Output the (x, y) coordinate of the center of the cell containing the given text.  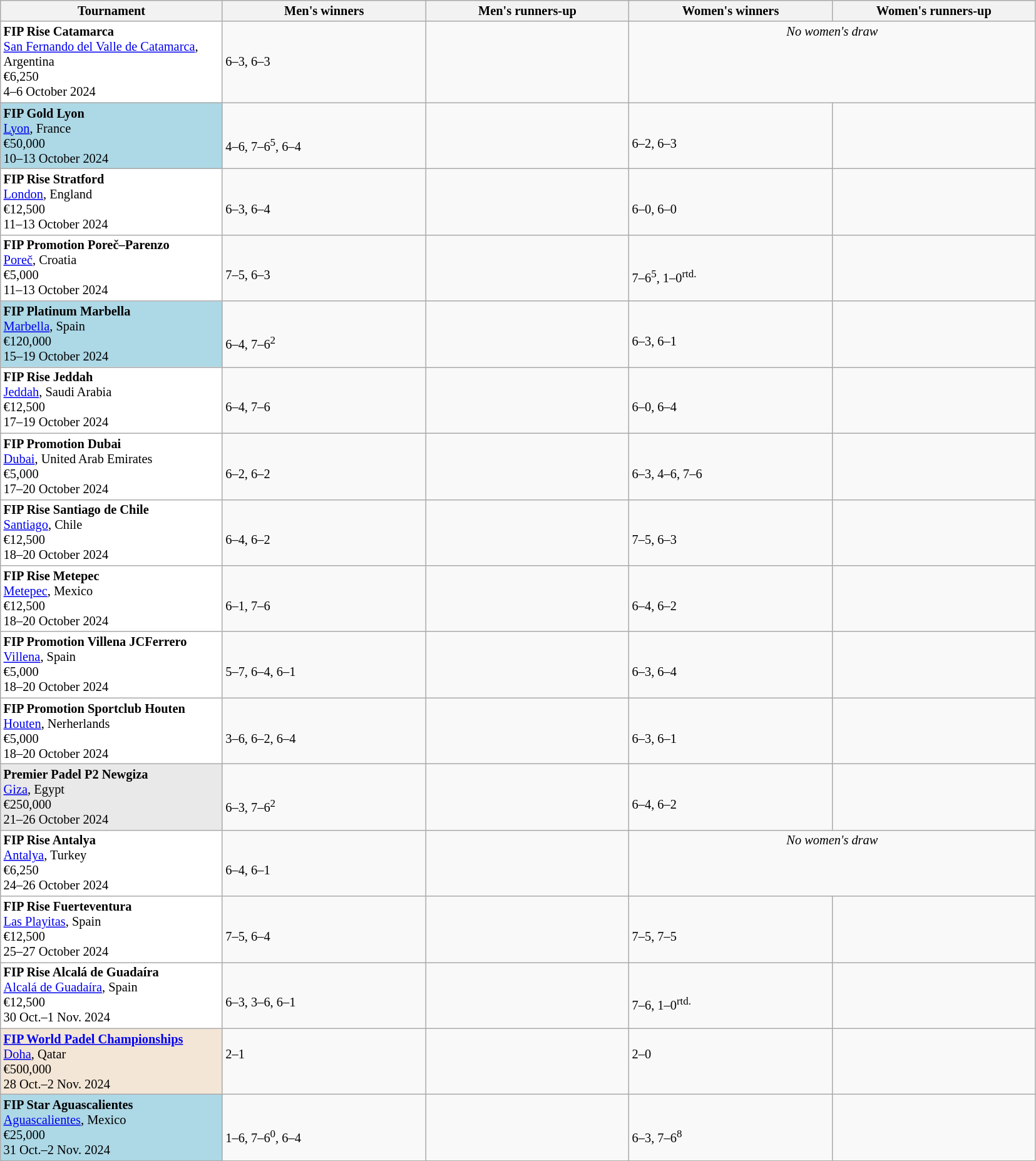
6–3, 7–62 (324, 797)
6–4, 7–6 (324, 400)
FIP Promotion Villena JCFerreroVillena, Spain€5,00018–20 October 2024 (111, 665)
2–1 (324, 1061)
FIP Promotion Sportclub HoutenHouten, Nerherlands€5,00018–20 October 2024 (111, 731)
6–2, 6–2 (324, 466)
6–3, 6–3 (324, 62)
Men's winners (324, 11)
7–5, 6–4 (324, 929)
FIP Rise CatamarcaSan Fernando del Valle de Catamarca, Argentina€6,2504–6 October 2024 (111, 62)
6–0, 6–4 (731, 400)
6–1, 7–6 (324, 598)
7–65, 1–0rtd. (731, 268)
FIP Rise Santiago de ChileSantiago, Chile€12,50018–20 October 2024 (111, 533)
6–2, 6–3 (731, 136)
FIP Platinum MarbellaMarbella, Spain€120,00015–19 October 2024 (111, 334)
FIP Gold LyonLyon, France€50,00010–13 October 2024 (111, 136)
Women's winners (731, 11)
6–3, 3–6, 6–1 (324, 995)
FIP Promotion Poreč–ParenzoPoreč, Croatia€5,00011–13 October 2024 (111, 268)
Men's runners-up (527, 11)
FIP Rise FuerteventuraLas Playitas, Spain€12,50025–27 October 2024 (111, 929)
6–3, 7–68 (731, 1127)
2–0 (731, 1061)
1–6, 7–60, 6–4 (324, 1127)
FIP Promotion DubaiDubai, United Arab Emirates€5,00017–20 October 2024 (111, 466)
FIP Rise StratfordLondon, England€12,50011–13 October 2024 (111, 202)
3–6, 6–2, 6–4 (324, 731)
7–5, 7–5 (731, 929)
6–4, 6–1 (324, 863)
6–3, 4–6, 7–6 (731, 466)
Tournament (111, 11)
6–0, 6–0 (731, 202)
4–6, 7–65, 6–4 (324, 136)
FIP Rise JeddahJeddah, Saudi Arabia€12,50017–19 October 2024 (111, 400)
FIP Rise AntalyaAntalya, Turkey€6,25024–26 October 2024 (111, 863)
Premier Padel P2 NewgizaGiza, Egypt€250,00021–26 October 2024 (111, 797)
5–7, 6–4, 6–1 (324, 665)
Women's runners-up (934, 11)
7–6, 1–0rtd. (731, 995)
FIP Star AguascalientesAguascalientes, Mexico€25,00031 Oct.–2 Nov. 2024 (111, 1127)
FIP World Padel ChampionshipsDoha, Qatar€500,00028 Oct.–2 Nov. 2024 (111, 1061)
6–4, 7–62 (324, 334)
FIP Rise Alcalá de GuadaíraAlcalá de Guadaíra, Spain€12,50030 Oct.–1 Nov. 2024 (111, 995)
FIP Rise MetepecMetepec, Mexico€12,50018–20 October 2024 (111, 598)
